Find where the given text appears and provide that cell's center as (X, Y) coordinate. 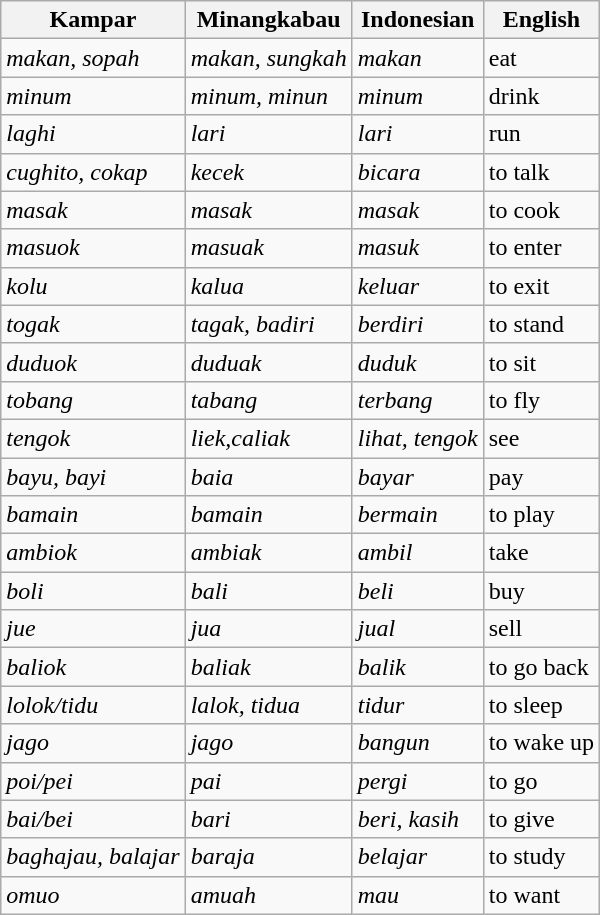
lolok/tidu (93, 705)
buy (541, 591)
keluar (418, 286)
ambiak (268, 553)
to wake up (541, 743)
makan (418, 58)
baraja (268, 857)
bari (268, 819)
sell (541, 629)
baliok (93, 667)
ambil (418, 553)
lalok, tidua (268, 705)
to talk (541, 172)
jue (93, 629)
tengok (93, 438)
terbang (418, 400)
to enter (541, 248)
cughito, cokap (93, 172)
duduk (418, 362)
drink (541, 96)
berdiri (418, 324)
tobang (93, 400)
tabang (268, 400)
to study (541, 857)
lihat, tengok (418, 438)
to sit (541, 362)
beri, kasih (418, 819)
to cook (541, 210)
masuok (93, 248)
omuo (93, 895)
pai (268, 781)
pay (541, 477)
poi/pei (93, 781)
tagak, badiri (268, 324)
duduak (268, 362)
bangun (418, 743)
Kampar (93, 20)
Minangkabau (268, 20)
masuk (418, 248)
jua (268, 629)
beli (418, 591)
kecek (268, 172)
makan, sopah (93, 58)
to fly (541, 400)
take (541, 553)
baghajau, balajar (93, 857)
bayar (418, 477)
liek,caliak (268, 438)
laghi (93, 134)
duduok (93, 362)
to want (541, 895)
ambiok (93, 553)
to give (541, 819)
makan, sungkah (268, 58)
to exit (541, 286)
bayu, bayi (93, 477)
amuah (268, 895)
minum, minun (268, 96)
belajar (418, 857)
to go (541, 781)
bai/bei (93, 819)
to play (541, 515)
bicara (418, 172)
English (541, 20)
kalua (268, 286)
boli (93, 591)
balik (418, 667)
baliak (268, 667)
to sleep (541, 705)
tidur (418, 705)
kolu (93, 286)
jual (418, 629)
run (541, 134)
see (541, 438)
to stand (541, 324)
mau (418, 895)
masuak (268, 248)
baia (268, 477)
to go back (541, 667)
bermain (418, 515)
bali (268, 591)
eat (541, 58)
pergi (418, 781)
togak (93, 324)
Indonesian (418, 20)
